Extract the [X, Y] coordinate from the center of the cell holding the provided text.  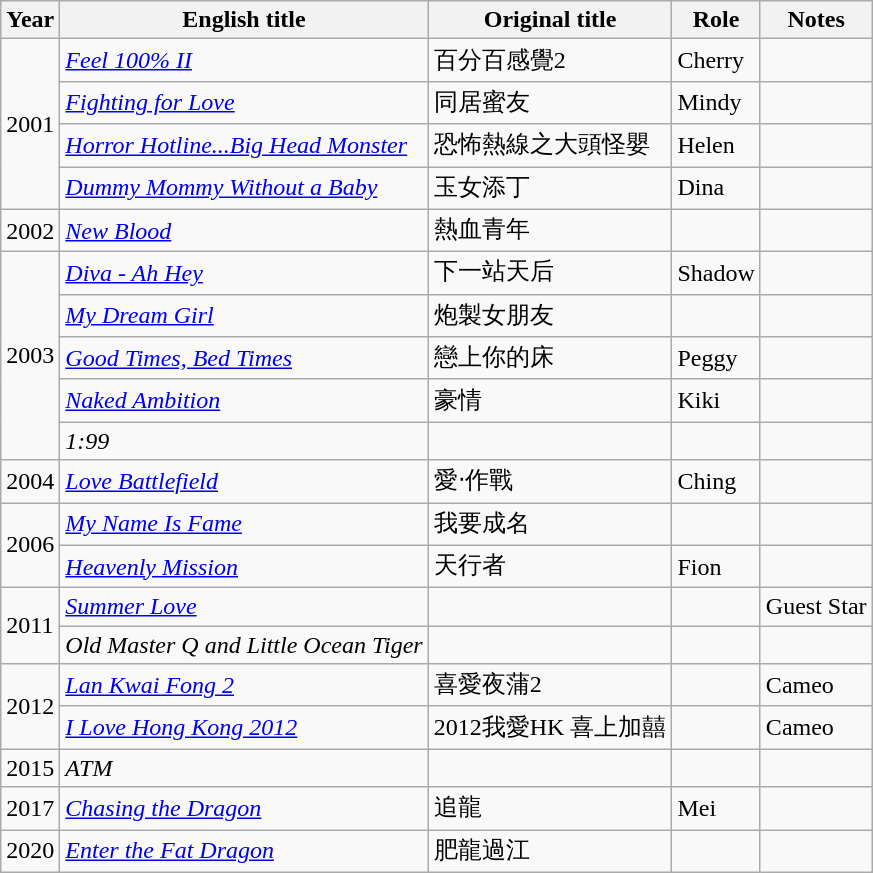
Feel 100% II [244, 60]
Fighting for Love [244, 102]
炮製女朋友 [550, 316]
English title [244, 20]
熱血青年 [550, 230]
New Blood [244, 230]
Guest Star [816, 607]
玉女添丁 [550, 188]
Year [30, 20]
Peggy [716, 358]
2020 [30, 852]
戀上你的床 [550, 358]
2004 [30, 482]
Fion [716, 566]
下一站天后 [550, 274]
Ching [716, 482]
豪情 [550, 400]
2002 [30, 230]
2006 [30, 544]
Kiki [716, 400]
1:99 [244, 441]
2001 [30, 124]
Role [716, 20]
Shadow [716, 274]
Horror Hotline...Big Head Monster [244, 146]
我要成名 [550, 524]
Mei [716, 808]
喜愛夜蒲2 [550, 686]
天行者 [550, 566]
百分百感覺2 [550, 60]
Notes [816, 20]
My Name Is Fame [244, 524]
2012 [30, 706]
ATM [244, 768]
Original title [550, 20]
肥龍過江 [550, 852]
Old Master Q and Little Ocean Tiger [244, 645]
My Dream Girl [244, 316]
2003 [30, 356]
Naked Ambition [244, 400]
Enter the Fat Dragon [244, 852]
Cherry [716, 60]
Helen [716, 146]
2012我愛HK 喜上加囍 [550, 728]
Diva - Ah Hey [244, 274]
2015 [30, 768]
2011 [30, 626]
恐怖熱線之大頭怪嬰 [550, 146]
Good Times, Bed Times [244, 358]
Chasing the Dragon [244, 808]
I Love Hong Kong 2012 [244, 728]
愛‧作戰 [550, 482]
Dina [716, 188]
Love Battlefield [244, 482]
同居蜜友 [550, 102]
Mindy [716, 102]
2017 [30, 808]
Heavenly Mission [244, 566]
追龍 [550, 808]
Summer Love [244, 607]
Dummy Mommy Without a Baby [244, 188]
Lan Kwai Fong 2 [244, 686]
